Find where the given text appears and provide that cell's center as (X, Y) coordinate. 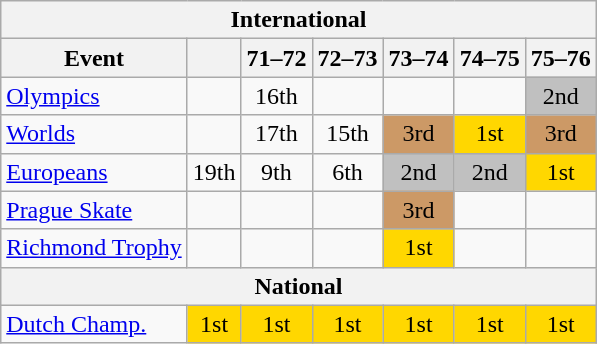
Dutch Champ. (94, 324)
72–73 (348, 58)
National (299, 286)
75–76 (560, 58)
9th (276, 172)
6th (348, 172)
Worlds (94, 134)
73–74 (418, 58)
Event (94, 58)
International (299, 20)
19th (214, 172)
71–72 (276, 58)
Richmond Trophy (94, 248)
Europeans (94, 172)
15th (348, 134)
Prague Skate (94, 210)
16th (276, 96)
17th (276, 134)
74–75 (490, 58)
Olympics (94, 96)
